Detect which cell encompasses the target text, then output its (X, Y) center coordinate. 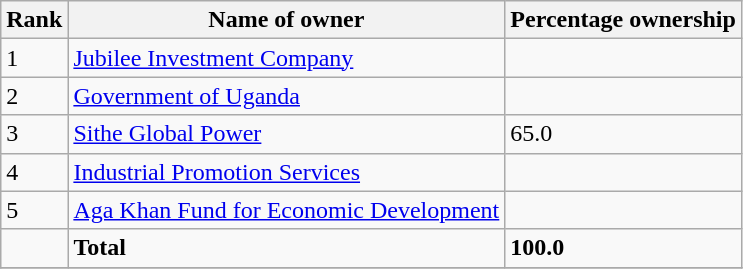
2 (34, 96)
100.0 (624, 248)
Government of Uganda (286, 96)
4 (34, 172)
1 (34, 58)
Aga Khan Fund for Economic Development (286, 210)
3 (34, 134)
Jubilee Investment Company (286, 58)
Sithe Global Power (286, 134)
Percentage ownership (624, 20)
Rank (34, 20)
Name of owner (286, 20)
5 (34, 210)
65.0 (624, 134)
Total (286, 248)
Industrial Promotion Services (286, 172)
